Capture the cell that displays the provided text and extract its (X, Y) central coordinate. 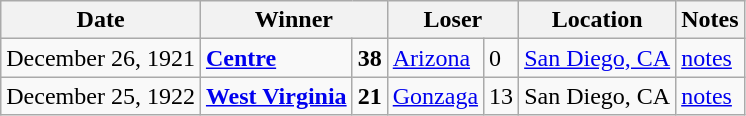
13 (502, 96)
21 (370, 96)
Date (101, 20)
Winner (294, 20)
December 25, 1922 (101, 96)
Notes (710, 20)
Loser (452, 20)
Location (598, 20)
Gonzaga (435, 96)
38 (370, 58)
Arizona (435, 58)
0 (502, 58)
Centre (276, 58)
West Virginia (276, 96)
December 26, 1921 (101, 58)
